Scan for the cell matching the given text and deliver its [X, Y] coordinate at center. 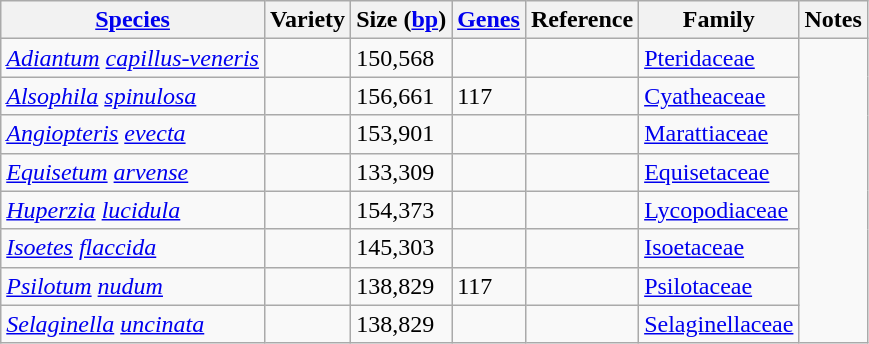
Reference [582, 20]
Size (bp) [402, 20]
Equisetaceae [719, 172]
Marattiaceae [719, 134]
Equisetum arvense [133, 172]
Cyatheaceae [719, 96]
Huperzia lucidula [133, 210]
Isoetaceae [719, 248]
Family [719, 20]
Notes [833, 20]
156,661 [402, 96]
Selaginellaceae [719, 324]
Species [133, 20]
145,303 [402, 248]
Isoetes flaccida [133, 248]
150,568 [402, 58]
Variety [307, 20]
133,309 [402, 172]
Pteridaceae [719, 58]
Lycopodiaceae [719, 210]
Angiopteris evecta [133, 134]
Alsophila spinulosa [133, 96]
Psilotaceae [719, 286]
Adiantum capillus-veneris [133, 58]
154,373 [402, 210]
Psilotum nudum [133, 286]
153,901 [402, 134]
Selaginella uncinata [133, 324]
Genes [489, 20]
